Extract the [x, y] coordinate from the center of the cell holding the provided text.  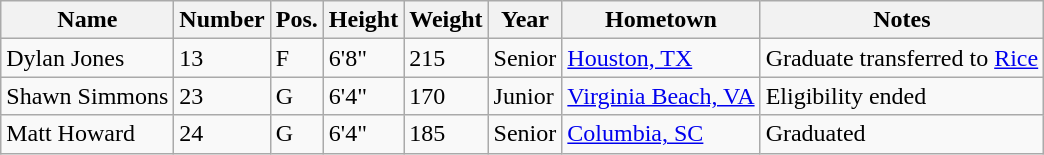
Name [88, 20]
Year [525, 20]
215 [446, 58]
Columbia, SC [661, 134]
Dylan Jones [88, 58]
Shawn Simmons [88, 96]
Matt Howard [88, 134]
185 [446, 134]
Junior [525, 96]
Notes [902, 20]
Graduate transferred to Rice [902, 58]
13 [222, 58]
Eligibility ended [902, 96]
170 [446, 96]
Graduated [902, 134]
Virginia Beach, VA [661, 96]
Houston, TX [661, 58]
24 [222, 134]
Weight [446, 20]
6'8" [363, 58]
23 [222, 96]
Pos. [296, 20]
Height [363, 20]
F [296, 58]
Hometown [661, 20]
Number [222, 20]
